Output the (X, Y) coordinate of the center of the cell containing the given text.  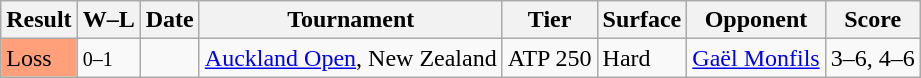
Surface (642, 20)
Score (872, 20)
0–1 (108, 58)
Tier (550, 20)
ATP 250 (550, 58)
Tournament (350, 20)
W–L (108, 20)
Loss (39, 58)
Gaël Monfils (756, 58)
Opponent (756, 20)
Date (170, 20)
Hard (642, 58)
Result (39, 20)
3–6, 4–6 (872, 58)
Auckland Open, New Zealand (350, 58)
